From the cell containing the given text, extract its center point as [x, y] coordinate. 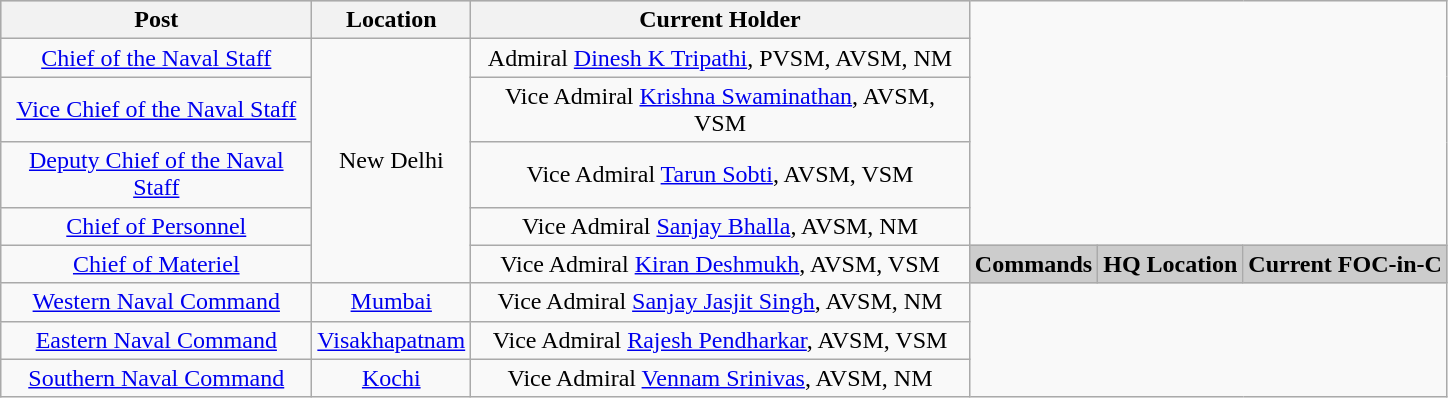
Current FOC-in-C [1346, 264]
Vice Admiral Vennam Srinivas, AVSM, NM [720, 378]
Vice Admiral Kiran Deshmukh, AVSM, VSM [720, 264]
Vice Admiral Rajesh Pendharkar, AVSM, VSM [720, 340]
Location [392, 20]
HQ Location [1170, 264]
Mumbai [392, 302]
Kochi [392, 378]
Western Naval Command [156, 302]
Vice Admiral Sanjay Bhalla, AVSM, NM [720, 226]
Southern Naval Command [156, 378]
Eastern Naval Command [156, 340]
Deputy Chief of the Naval Staff [156, 174]
Vice Admiral Sanjay Jasjit Singh, AVSM, NM [720, 302]
Post [156, 20]
Admiral Dinesh K Tripathi, PVSM, AVSM, NM [720, 58]
Chief of the Naval Staff [156, 58]
Current Holder [720, 20]
Chief of Personnel [156, 226]
New Delhi [392, 161]
Vice Admiral Tarun Sobti, AVSM, VSM [720, 174]
Chief of Materiel [156, 264]
Vice Admiral Krishna Swaminathan, AVSM, VSM [720, 110]
Visakhapatnam [392, 340]
Commands [1033, 264]
Vice Chief of the Naval Staff [156, 110]
